From the cell containing the given text, extract its center point as [X, Y] coordinate. 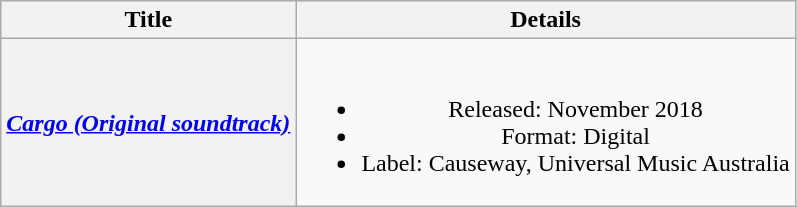
Cargo (Original soundtrack) [148, 122]
Released: November 2018Format: DigitalLabel: Causeway, Universal Music Australia [546, 122]
Title [148, 20]
Details [546, 20]
